Pinpoint the cell where the given text exists, returning its (X, Y) midpoint coordinate. 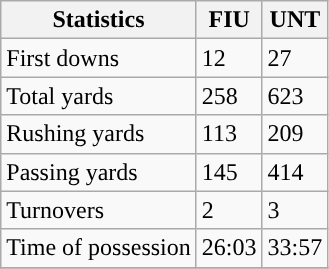
27 (295, 58)
145 (229, 172)
Statistics (99, 20)
Turnovers (99, 210)
FIU (229, 20)
3 (295, 210)
First downs (99, 58)
258 (229, 96)
12 (229, 58)
623 (295, 96)
33:57 (295, 248)
Passing yards (99, 172)
UNT (295, 20)
Rushing yards (99, 134)
2 (229, 210)
26:03 (229, 248)
414 (295, 172)
113 (229, 134)
209 (295, 134)
Total yards (99, 96)
Time of possession (99, 248)
